Find where the given text appears and provide that cell's center as (X, Y) coordinate. 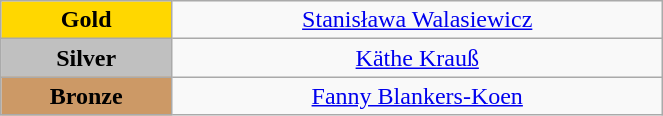
Fanny Blankers-Koen (418, 96)
Käthe Krauß (418, 58)
Bronze (86, 96)
Gold (86, 20)
Stanisława Walasiewicz (418, 20)
Silver (86, 58)
